Pinpoint the cell where the given text exists, returning its [x, y] midpoint coordinate. 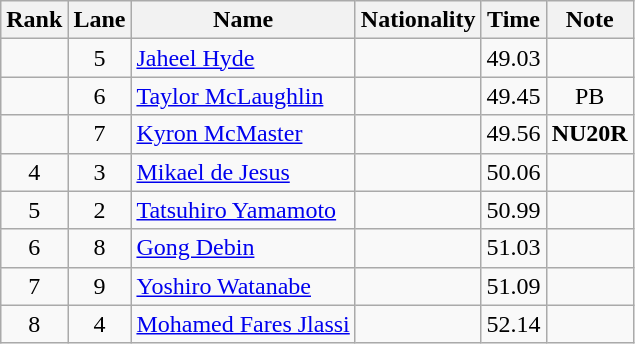
Gong Debin [243, 248]
Mikael de Jesus [243, 172]
49.56 [514, 134]
49.03 [514, 58]
NU20R [590, 134]
Nationality [418, 20]
3 [100, 172]
50.99 [514, 210]
Kyron McMaster [243, 134]
50.06 [514, 172]
Rank [34, 20]
PB [590, 96]
Lane [100, 20]
49.45 [514, 96]
Mohamed Fares Jlassi [243, 324]
Name [243, 20]
51.03 [514, 248]
2 [100, 210]
Yoshiro Watanabe [243, 286]
Jaheel Hyde [243, 58]
52.14 [514, 324]
51.09 [514, 286]
Note [590, 20]
9 [100, 286]
Taylor McLaughlin [243, 96]
Tatsuhiro Yamamoto [243, 210]
Time [514, 20]
